For the text-containing cell, return its midpoint in [X, Y] coordinate format. 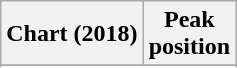
Peakposition [189, 34]
Chart (2018) [72, 34]
